Search for the cell housing the specified text and yield its (X, Y) center coordinate. 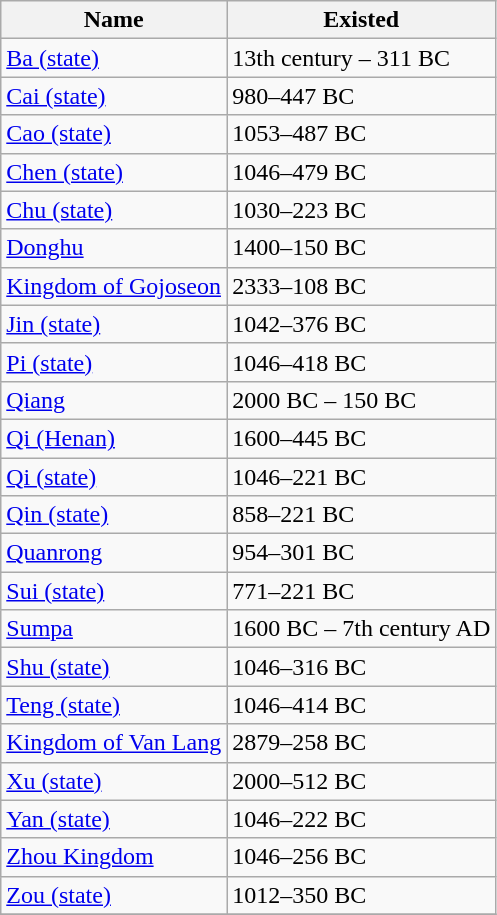
1053–487 BC (362, 134)
980–447 BC (362, 96)
1046–316 BC (362, 667)
2333–108 BC (362, 286)
Yan (state) (114, 819)
Zou (state) (114, 895)
2000 BC – 150 BC (362, 400)
Zhou Kingdom (114, 857)
Pi (state) (114, 362)
Jin (state) (114, 324)
Sumpa (114, 629)
Qi (state) (114, 477)
2879–258 BC (362, 743)
1046–479 BC (362, 172)
1400–150 BC (362, 248)
Xu (state) (114, 781)
1046–222 BC (362, 819)
1046–256 BC (362, 857)
Cao (state) (114, 134)
Existed (362, 20)
Quanrong (114, 553)
1012–350 BC (362, 895)
1030–223 BC (362, 210)
Kingdom of Gojoseon (114, 286)
858–221 BC (362, 515)
1600 BC – 7th century AD (362, 629)
1600–445 BC (362, 438)
Donghu (114, 248)
2000–512 BC (362, 781)
Name (114, 20)
954–301 BC (362, 553)
Chen (state) (114, 172)
1046–221 BC (362, 477)
1042–376 BC (362, 324)
1046–418 BC (362, 362)
Qin (state) (114, 515)
Qiang (114, 400)
1046–414 BC (362, 705)
Teng (state) (114, 705)
771–221 BC (362, 591)
Sui (state) (114, 591)
Qi (Henan) (114, 438)
Cai (state) (114, 96)
Kingdom of Van Lang (114, 743)
Chu (state) (114, 210)
Shu (state) (114, 667)
13th century – 311 BC (362, 58)
Ba (state) (114, 58)
